From the cell containing the given text, extract its center point as [x, y] coordinate. 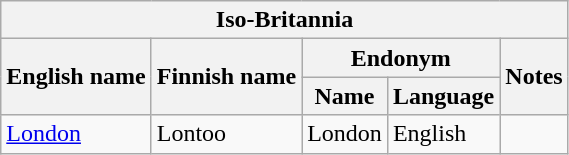
English [443, 134]
Name [345, 96]
English name [76, 77]
Endonym [401, 58]
Language [443, 96]
Iso-Britannia [284, 20]
Finnish name [226, 77]
Lontoo [226, 134]
Notes [534, 77]
